Pinpoint the cell where the given text exists, returning its (X, Y) midpoint coordinate. 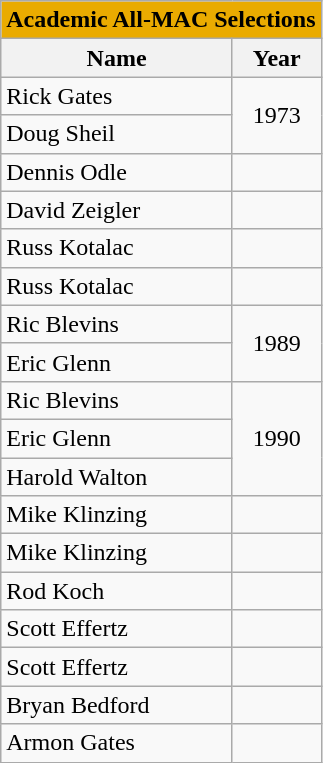
1973 (276, 115)
Dennis Odle (117, 172)
Bryan Bedford (117, 705)
1990 (276, 438)
David Zeigler (117, 210)
Rick Gates (117, 96)
Rod Koch (117, 591)
Harold Walton (117, 477)
1989 (276, 343)
Armon Gates (117, 743)
Doug Sheil (117, 134)
Academic All-MAC Selections (161, 20)
Year (276, 58)
Name (117, 58)
